Return the [X, Y] coordinate for the center point of the cell that contains the specified text.  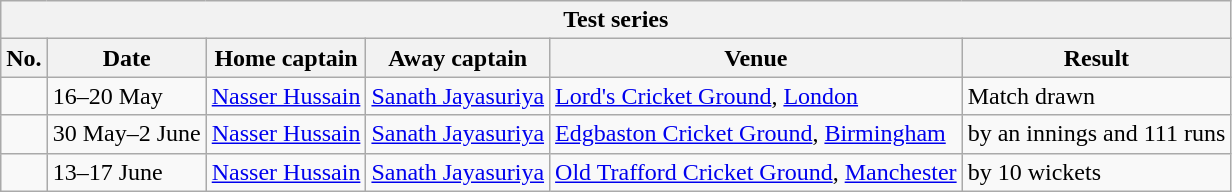
Home captain [286, 58]
13–17 June [126, 172]
Result [1096, 58]
Test series [616, 20]
Match drawn [1096, 96]
30 May–2 June [126, 134]
16–20 May [126, 96]
Lord's Cricket Ground, London [756, 96]
Venue [756, 58]
by an innings and 111 runs [1096, 134]
Away captain [458, 58]
Old Trafford Cricket Ground, Manchester [756, 172]
by 10 wickets [1096, 172]
Date [126, 58]
Edgbaston Cricket Ground, Birmingham [756, 134]
No. [24, 58]
